For the text-containing cell, return its midpoint in [X, Y] coordinate format. 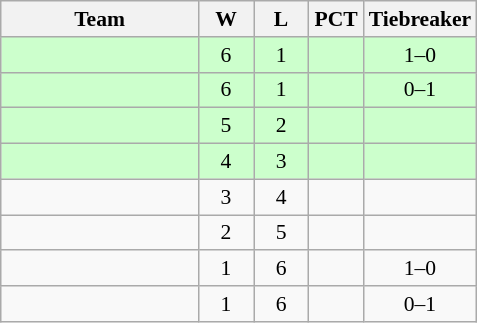
Tiebreaker [420, 19]
Team [100, 19]
L [282, 19]
PCT [336, 19]
W [226, 19]
